Provide the [X, Y] coordinate of the cell's center where the given text is located.  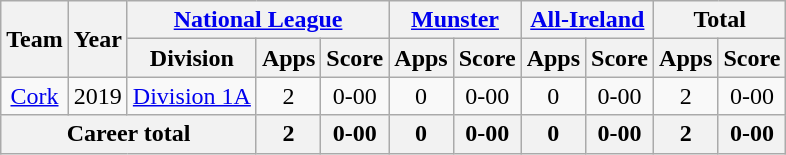
All-Ireland [587, 20]
Munster [455, 20]
Total [720, 20]
Division [192, 58]
Career total [129, 134]
2019 [98, 96]
Team [35, 39]
Division 1A [192, 96]
Year [98, 39]
Cork [35, 96]
National League [258, 20]
